Provide the (X, Y) coordinate of the cell's center where the given text is located.  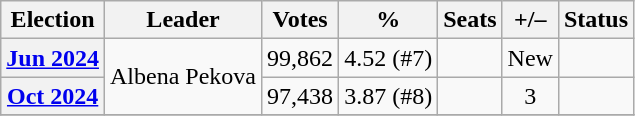
Seats (470, 20)
Albena Pekova (184, 77)
+/– (530, 20)
97,438 (300, 96)
99,862 (300, 58)
% (388, 20)
4.52 (#7) (388, 58)
Jun 2024 (53, 58)
Oct 2024 (53, 96)
Leader (184, 20)
Votes (300, 20)
3.87 (#8) (388, 96)
3 (530, 96)
Status (596, 20)
Election (53, 20)
New (530, 58)
